Extract the (x, y) coordinate from the center of the cell holding the provided text.  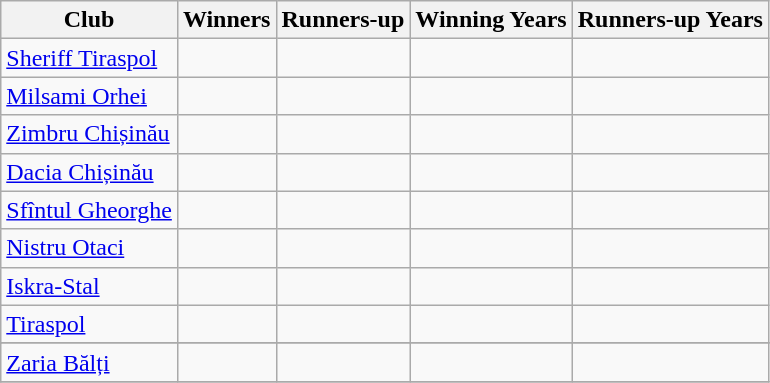
Zimbru Chișinău (90, 134)
Runners-up (343, 20)
Nistru Otaci (90, 248)
Sheriff Tiraspol (90, 58)
Tiraspol (90, 324)
Winners (226, 20)
Zaria Bălți (90, 362)
Club (90, 20)
Iskra-Stal (90, 286)
Milsami Orhei (90, 96)
Runners-up Years (670, 20)
Sfîntul Gheorghe (90, 210)
Winning Years (491, 20)
Dacia Chișinău (90, 172)
